From the cell containing the given text, extract its center point as [x, y] coordinate. 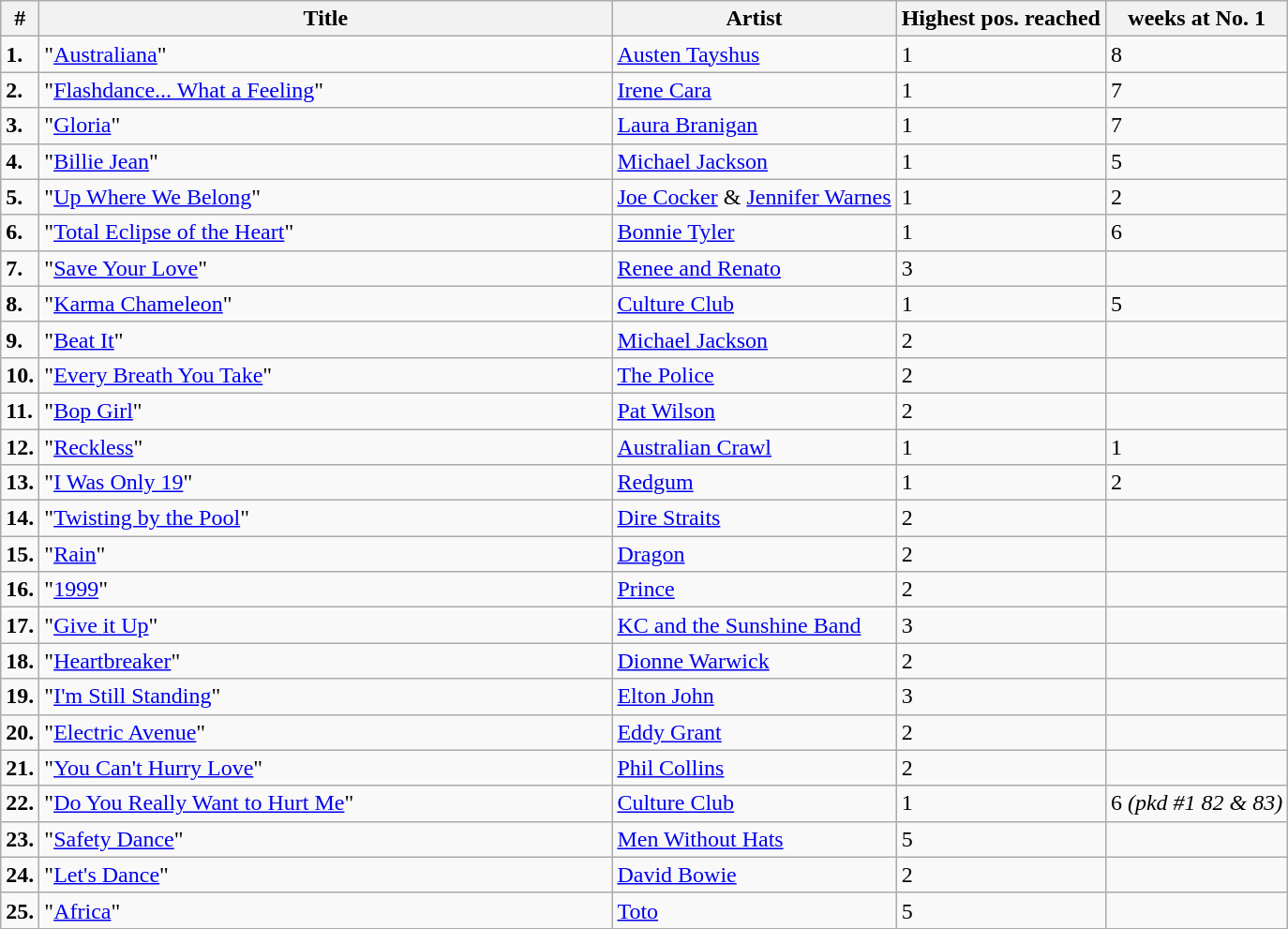
Artist [754, 19]
"I'm Still Standing" [326, 697]
Australian Crawl [754, 447]
"Rain" [326, 554]
6 (pkd #1 82 & 83) [1196, 803]
"Beat It" [326, 339]
11. [21, 411]
"Reckless" [326, 447]
Pat Wilson [754, 411]
David Bowie [754, 875]
Joe Cocker & Jennifer Warnes [754, 197]
"Do You Really Want to Hurt Me" [326, 803]
Austen Tayshus [754, 54]
Eddy Grant [754, 732]
Dragon [754, 554]
Toto [754, 910]
14. [21, 518]
18. [21, 661]
"I Was Only 19" [326, 483]
Men Without Hats [754, 839]
10. [21, 375]
"Flashdance... What a Feeling" [326, 90]
KC and the Sunshine Band [754, 625]
# [21, 19]
6. [21, 232]
22. [21, 803]
weeks at No. 1 [1196, 19]
Phil Collins [754, 768]
"Gloria" [326, 126]
"Safety Dance" [326, 839]
25. [21, 910]
23. [21, 839]
16. [21, 590]
Title [326, 19]
8 [1196, 54]
8. [21, 304]
Dionne Warwick [754, 661]
"You Can't Hurry Love" [326, 768]
"Let's Dance" [326, 875]
"Electric Avenue" [326, 732]
"1999" [326, 590]
20. [21, 732]
Elton John [754, 697]
"Karma Chameleon" [326, 304]
7. [21, 268]
"Give it Up" [326, 625]
12. [21, 447]
15. [21, 554]
"Save Your Love" [326, 268]
"Heartbreaker" [326, 661]
6 [1196, 232]
4. [21, 161]
Bonnie Tyler [754, 232]
9. [21, 339]
"Up Where We Belong" [326, 197]
Irene Cara [754, 90]
24. [21, 875]
2. [21, 90]
17. [21, 625]
"Africa" [326, 910]
The Police [754, 375]
Highest pos. reached [1001, 19]
Redgum [754, 483]
13. [21, 483]
1. [21, 54]
"Bop Girl" [326, 411]
"Twisting by the Pool" [326, 518]
21. [21, 768]
"Australiana" [326, 54]
5. [21, 197]
Renee and Renato [754, 268]
Dire Straits [754, 518]
"Every Breath You Take" [326, 375]
"Billie Jean" [326, 161]
19. [21, 697]
3. [21, 126]
Laura Branigan [754, 126]
Prince [754, 590]
"Total Eclipse of the Heart" [326, 232]
